Detect which cell encompasses the target text, then output its [X, Y] center coordinate. 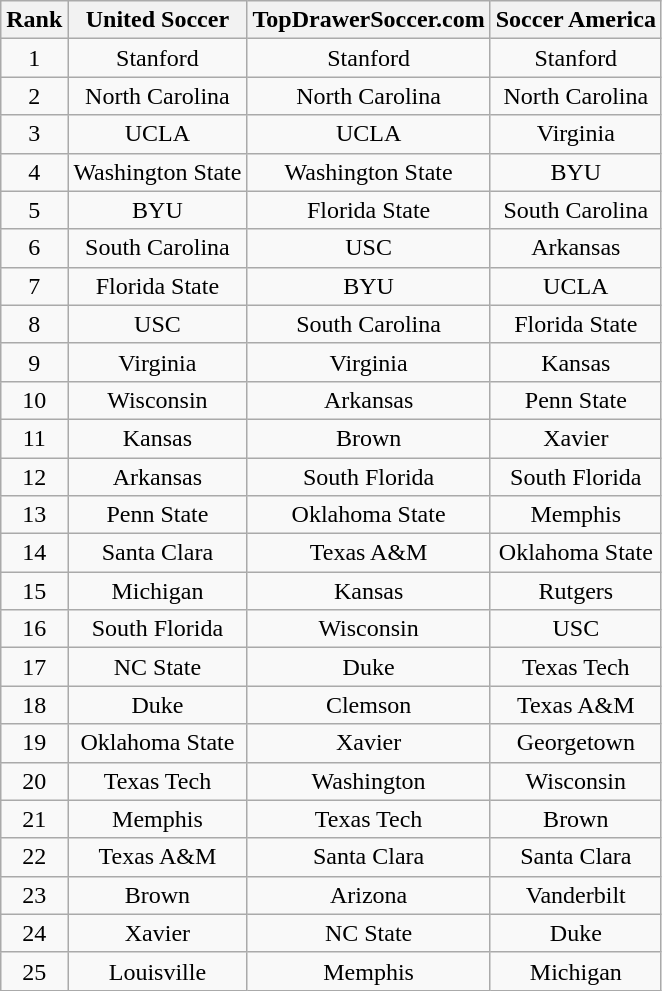
Louisville [158, 971]
Arizona [368, 895]
16 [34, 629]
United Soccer [158, 20]
5 [34, 210]
3 [34, 134]
24 [34, 933]
13 [34, 515]
17 [34, 667]
Washington [368, 781]
15 [34, 591]
Rutgers [576, 591]
Soccer America [576, 20]
21 [34, 819]
6 [34, 248]
11 [34, 438]
Vanderbilt [576, 895]
1 [34, 58]
7 [34, 286]
19 [34, 743]
23 [34, 895]
25 [34, 971]
12 [34, 477]
14 [34, 553]
9 [34, 362]
Georgetown [576, 743]
TopDrawerSoccer.com [368, 20]
18 [34, 705]
10 [34, 400]
2 [34, 96]
4 [34, 172]
8 [34, 324]
22 [34, 857]
Rank [34, 20]
20 [34, 781]
Clemson [368, 705]
